Scan for the cell matching the given text and deliver its (x, y) coordinate at center. 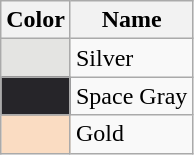
Silver (131, 58)
Name (131, 20)
Gold (131, 134)
Color (36, 20)
Space Gray (131, 96)
